Find where the given text appears and provide that cell's center as [x, y] coordinate. 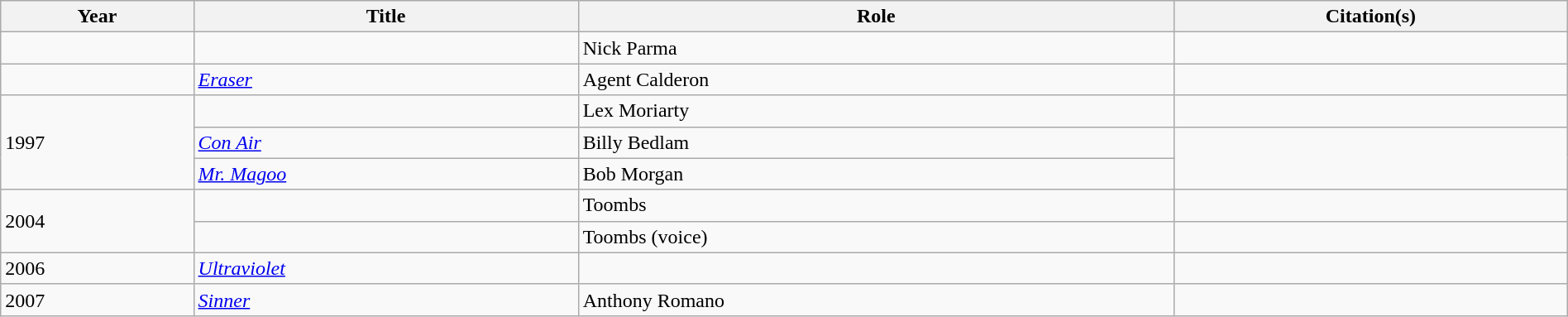
Role [876, 17]
Title [385, 17]
Ultraviolet [385, 268]
Agent Calderon [876, 79]
2007 [98, 300]
Eraser [385, 79]
Citation(s) [1371, 17]
Mr. Magoo [385, 174]
Anthony Romano [876, 300]
1997 [98, 142]
Billy Bedlam [876, 142]
2004 [98, 221]
Toombs [876, 205]
Toombs (voice) [876, 237]
Con Air [385, 142]
Bob Morgan [876, 174]
Nick Parma [876, 48]
2006 [98, 268]
Lex Moriarty [876, 111]
Year [98, 17]
Sinner [385, 300]
